Identify which cell holds the provided text, then report its (x, y) central coordinate. 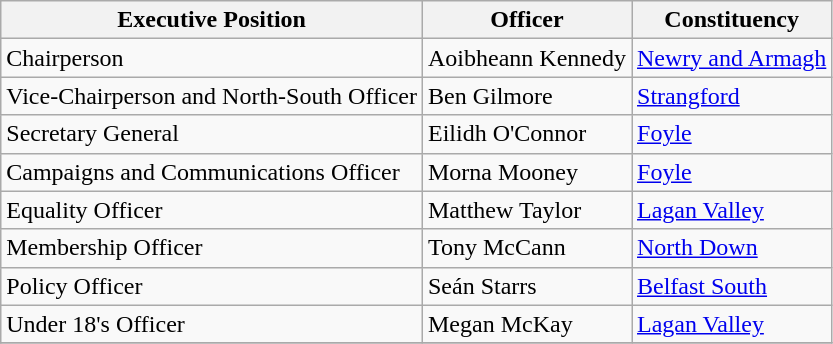
Membership Officer (212, 248)
Megan McKay (526, 324)
Officer (526, 20)
Constituency (732, 20)
Morna Mooney (526, 172)
Strangford (732, 96)
Matthew Taylor (526, 210)
Chairperson (212, 58)
Equality Officer (212, 210)
Eilidh O'Connor (526, 134)
Policy Officer (212, 286)
Ben Gilmore (526, 96)
Newry and Armagh (732, 58)
Tony McCann (526, 248)
Seán Starrs (526, 286)
Executive Position (212, 20)
Aoibheann Kennedy (526, 58)
Belfast South (732, 286)
Vice-Chairperson and North-South Officer (212, 96)
Campaigns and Communications Officer (212, 172)
North Down (732, 248)
Secretary General (212, 134)
Under 18's Officer (212, 324)
